Return the [x, y] coordinate for the center point of the cell that contains the specified text.  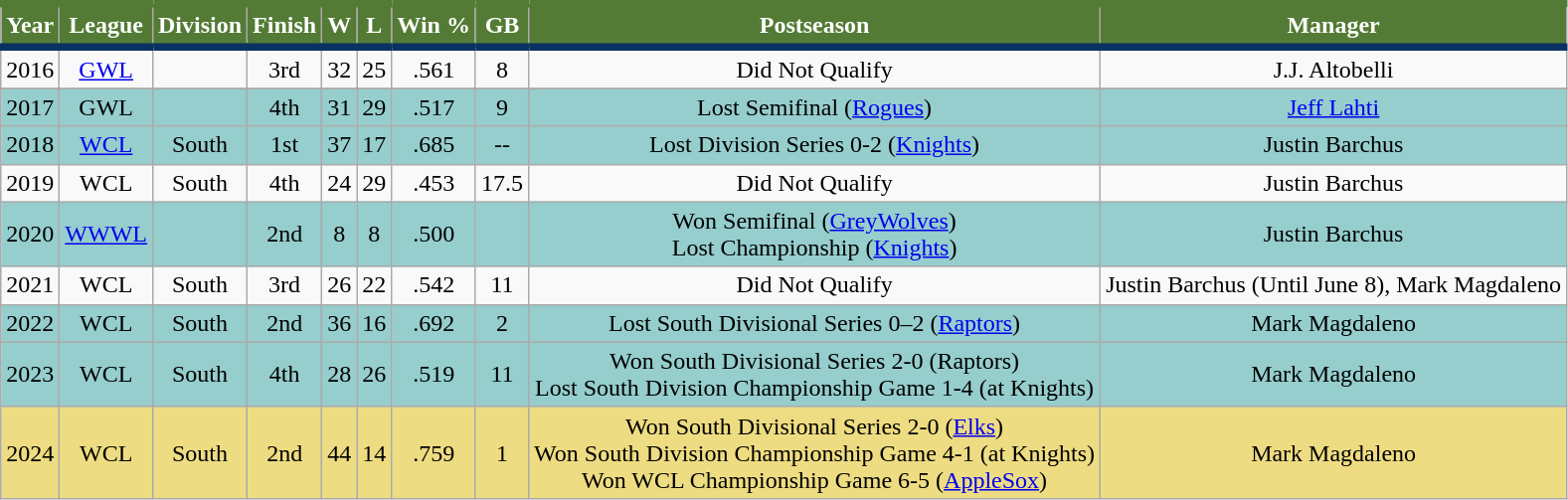
16 [374, 323]
.453 [434, 183]
24 [340, 183]
Won South Divisional Series 2-0 (Elks) Won South Division Championship Game 4-1 (at Knights) Won WCL Championship Game 6-5 (AppleSox) [815, 452]
.692 [434, 323]
2024 [30, 452]
.519 [434, 374]
GB [501, 26]
Division [199, 26]
-- [501, 145]
Manager [1334, 26]
2022 [30, 323]
Lost South Divisional Series 0–2 (Raptors) [815, 323]
2016 [30, 68]
17.5 [501, 183]
Won South Divisional Series 2-0 (Raptors) Lost South Division Championship Game 1-4 (at Knights) [815, 374]
28 [340, 374]
Jeff Lahti [1334, 107]
Justin Barchus (Until June 8), Mark Magdaleno [1334, 285]
2021 [30, 285]
.542 [434, 285]
1st [284, 145]
Win % [434, 26]
2017 [30, 107]
Lost Semifinal (Rogues) [815, 107]
League [106, 26]
2019 [30, 183]
2023 [30, 374]
25 [374, 68]
17 [374, 145]
Postseason [815, 26]
32 [340, 68]
Finish [284, 26]
.561 [434, 68]
36 [340, 323]
L [374, 26]
.517 [434, 107]
.500 [434, 235]
J.J. Altobelli [1334, 68]
14 [374, 452]
9 [501, 107]
Lost Division Series 0-2 (Knights) [815, 145]
2020 [30, 235]
22 [374, 285]
.759 [434, 452]
W [340, 26]
2018 [30, 145]
WWWL [106, 235]
37 [340, 145]
Year [30, 26]
Won Semifinal (GreyWolves) Lost Championship (Knights) [815, 235]
.685 [434, 145]
44 [340, 452]
2 [501, 323]
1 [501, 452]
31 [340, 107]
